Return the [X, Y] coordinate for the center point of the cell that contains the specified text.  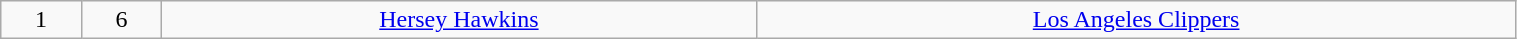
Hersey Hawkins [460, 20]
1 [41, 20]
6 [121, 20]
Los Angeles Clippers [1136, 20]
